For the text-containing cell, return its midpoint in [x, y] coordinate format. 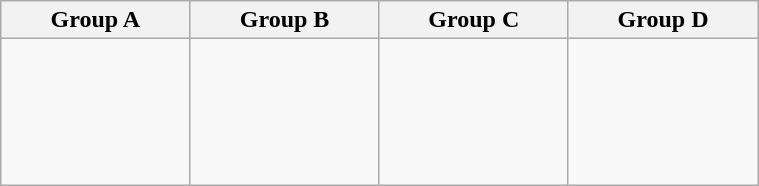
Group D [662, 20]
Group C [474, 20]
Group B [284, 20]
Group A [96, 20]
